Scan for the cell matching the given text and deliver its (x, y) coordinate at center. 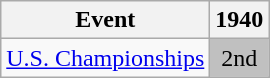
Event (106, 20)
2nd (240, 58)
U.S. Championships (106, 58)
1940 (240, 20)
